Find where the given text appears and provide that cell's center as (X, Y) coordinate. 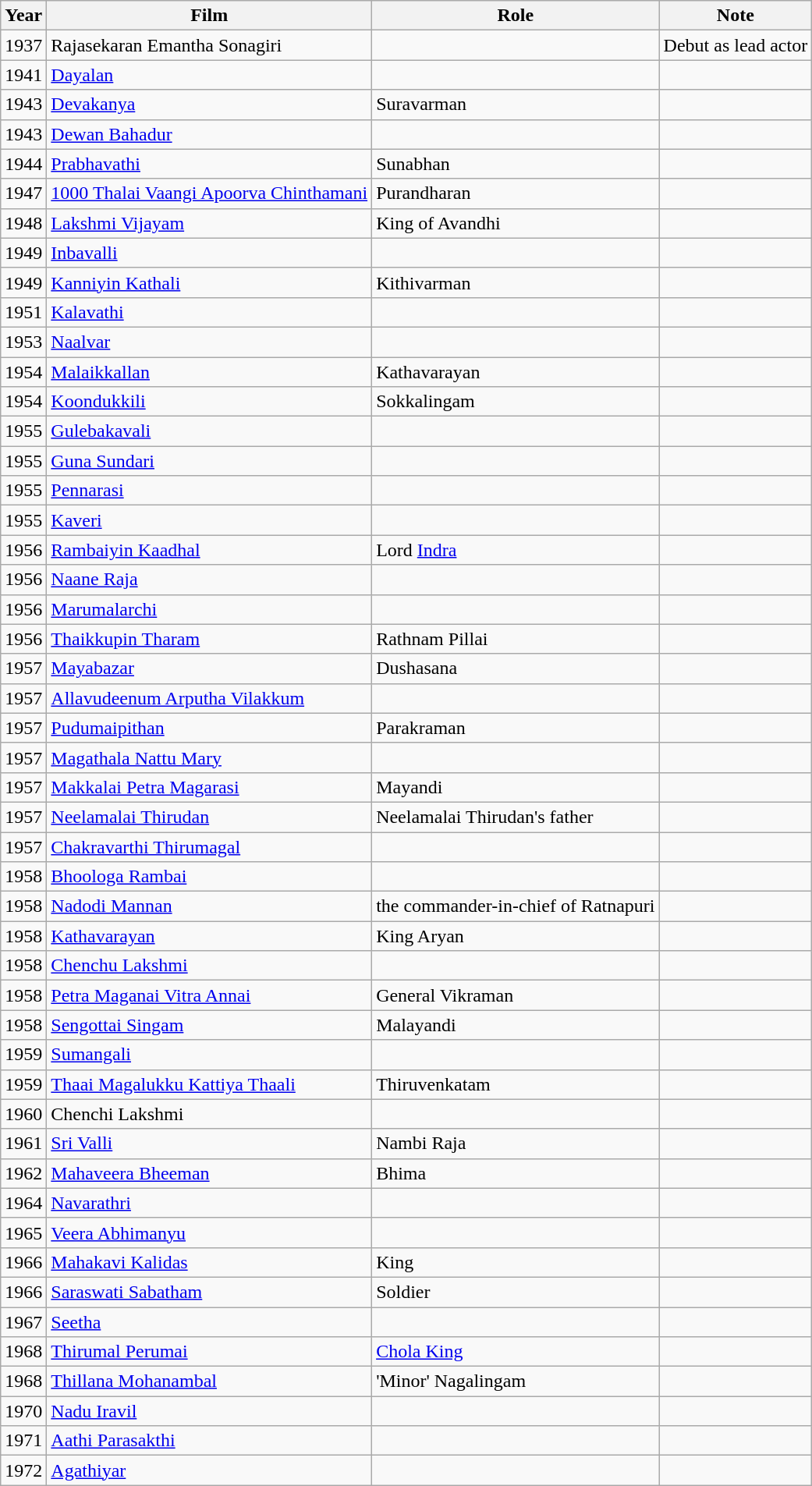
1947 (23, 193)
Note (736, 16)
Soldier (516, 1292)
Kaveri (209, 520)
Sokkalingam (516, 402)
Petra Maganai Vitra Annai (209, 995)
Nambi Raja (516, 1144)
1944 (23, 164)
1970 (23, 1411)
Inbavalli (209, 253)
Seetha (209, 1322)
1000 Thalai Vaangi Apoorva Chinthamani (209, 193)
Nadodi Mannan (209, 906)
General Vikraman (516, 995)
Mahaveera Bheeman (209, 1173)
Saraswati Sabatham (209, 1292)
Neelamalai Thirudan's father (516, 817)
'Minor' Nagalingam (516, 1381)
Thaai Magalukku Kattiya Thaali (209, 1084)
Dushasana (516, 669)
Sumangali (209, 1055)
1953 (23, 342)
Sri Valli (209, 1144)
1965 (23, 1232)
Guna Sundari (209, 461)
Lord Indra (516, 550)
Bhoologa Rambai (209, 877)
Rambaiyin Kaadhal (209, 550)
Navarathri (209, 1203)
Neelamalai Thirudan (209, 817)
Mahakavi Kalidas (209, 1262)
Chola King (516, 1352)
Pudumaipithan (209, 728)
1967 (23, 1322)
1961 (23, 1144)
1971 (23, 1441)
Malayandi (516, 1025)
King of Avandhi (516, 223)
Marumalarchi (209, 609)
1948 (23, 223)
Sunabhan (516, 164)
Thiruvenkatam (516, 1084)
Purandharan (516, 193)
Year (23, 16)
Nadu Iravil (209, 1411)
King (516, 1262)
Mayandi (516, 787)
1964 (23, 1203)
1951 (23, 312)
Kithivarman (516, 282)
Magathala Nattu Mary (209, 757)
Mayabazar (209, 669)
Rajasekaran Emantha Sonagiri (209, 45)
1960 (23, 1114)
Kalavathi (209, 312)
Lakshmi Vijayam (209, 223)
Rathnam Pillai (516, 639)
Thirumal Perumai (209, 1352)
Agathiyar (209, 1470)
1972 (23, 1470)
1962 (23, 1173)
Kanniyin Kathali (209, 282)
Allavudeenum Arputha Vilakkum (209, 698)
King Aryan (516, 936)
Naalvar (209, 342)
Koondukkili (209, 402)
Suravarman (516, 105)
Malaikkallan (209, 372)
Dewan Bahadur (209, 134)
Chenchi Lakshmi (209, 1114)
Prabhavathi (209, 164)
Naane Raja (209, 580)
Role (516, 16)
Sengottai Singam (209, 1025)
Thaikkupin Tharam (209, 639)
Chenchu Lakshmi (209, 966)
Aathi Parasakthi (209, 1441)
Thillana Mohanambal (209, 1381)
Devakanya (209, 105)
Pennarasi (209, 491)
1941 (23, 75)
Veera Abhimanyu (209, 1232)
the commander-in-chief of Ratnapuri (516, 906)
Dayalan (209, 75)
Makkalai Petra Magarasi (209, 787)
Parakraman (516, 728)
Debut as lead actor (736, 45)
Film (209, 16)
Gulebakavali (209, 431)
1937 (23, 45)
Bhima (516, 1173)
Chakravarthi Thirumagal (209, 846)
